Search for the cell housing the specified text and yield its [X, Y] center coordinate. 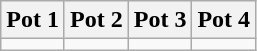
Pot 1 [33, 20]
Pot 2 [96, 20]
Pot 4 [224, 20]
Pot 3 [160, 20]
